Extract the [x, y] coordinate from the center of the cell holding the provided text.  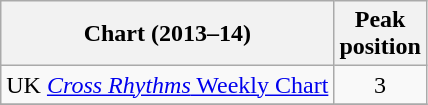
3 [380, 85]
Peakposition [380, 34]
UK Cross Rhythms Weekly Chart [168, 85]
Chart (2013–14) [168, 34]
